Return the (X, Y) coordinate for the center point of the cell that contains the specified text.  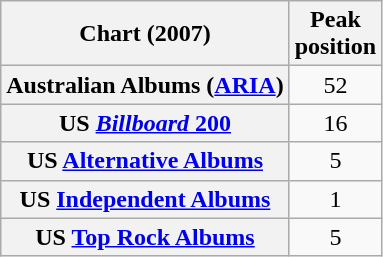
US Alternative Albums (145, 161)
US Top Rock Albums (145, 237)
Peakposition (335, 34)
US Billboard 200 (145, 123)
52 (335, 85)
US Independent Albums (145, 199)
Australian Albums (ARIA) (145, 85)
16 (335, 123)
1 (335, 199)
Chart (2007) (145, 34)
